Identify which cell holds the provided text, then report its (x, y) central coordinate. 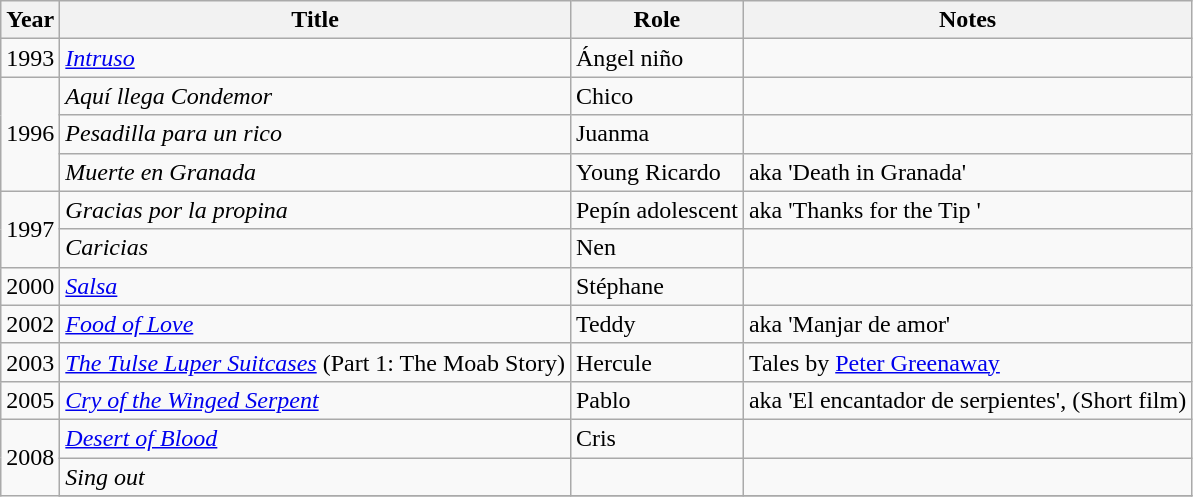
Desert of Blood (316, 438)
The Tulse Luper Suitcases (Part 1: The Moab Story) (316, 362)
Cry of the Winged Serpent (316, 400)
Food of Love (316, 324)
Intruso (316, 58)
aka 'El encantador de serpientes', (Short film) (967, 400)
Stéphane (656, 286)
aka 'Thanks for the Tip ' (967, 210)
Tales by Peter Greenaway (967, 362)
2005 (30, 400)
2000 (30, 286)
Cris (656, 438)
Pesadilla para un rico (316, 134)
Sing out (316, 477)
Teddy (656, 324)
Caricias (316, 248)
Young Ricardo (656, 172)
2008 (30, 457)
Pepín adolescent (656, 210)
Hercule (656, 362)
Year (30, 20)
1997 (30, 229)
1993 (30, 58)
Chico (656, 96)
Notes (967, 20)
aka 'Death in Granada' (967, 172)
Juanma (656, 134)
2002 (30, 324)
2003 (30, 362)
Ángel niño (656, 58)
1996 (30, 134)
Gracias por la propina (316, 210)
Muerte en Granada (316, 172)
Pablo (656, 400)
aka 'Manjar de amor' (967, 324)
Role (656, 20)
Nen (656, 248)
Salsa (316, 286)
Aquí llega Condemor (316, 96)
Title (316, 20)
